From the cell containing the given text, extract its center point as [X, Y] coordinate. 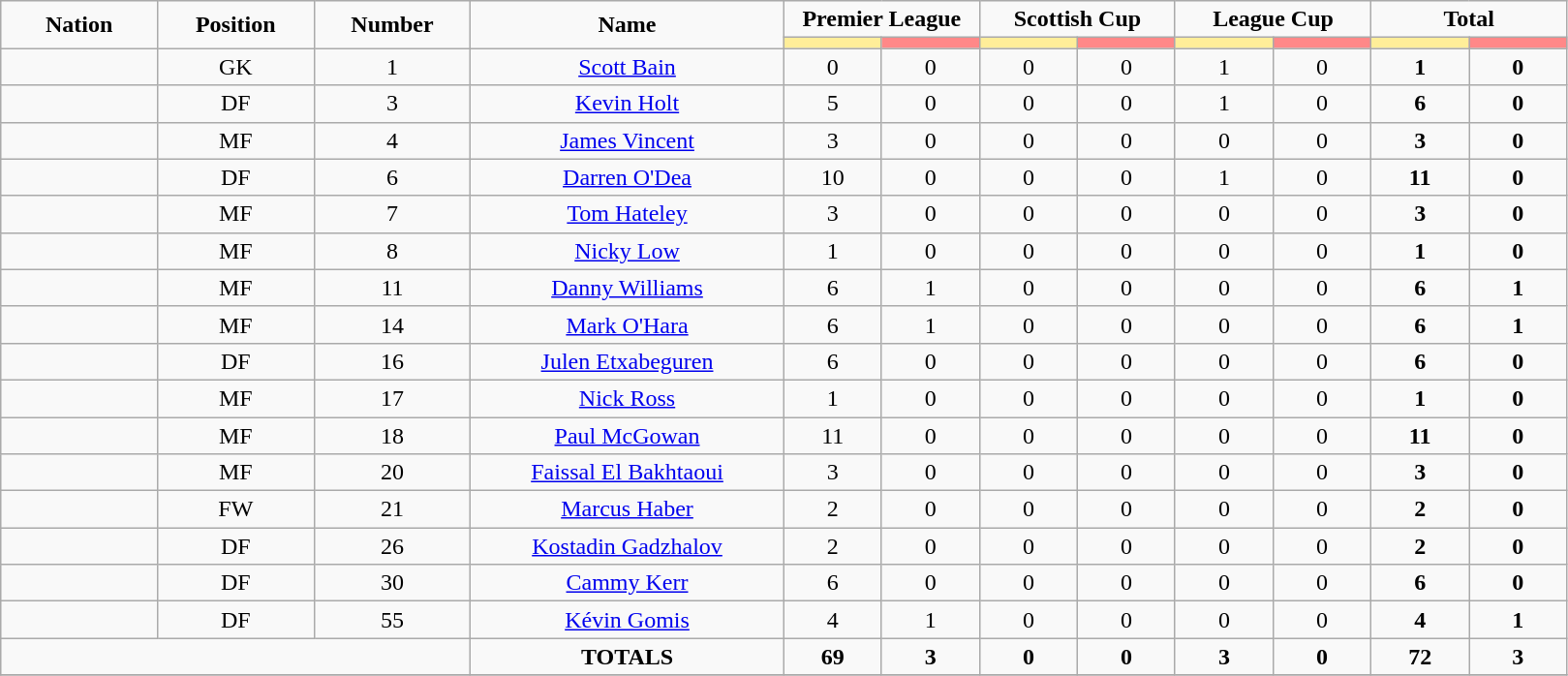
James Vincent [628, 140]
Scott Bain [628, 67]
Kevin Holt [628, 104]
Mark O'Hara [628, 324]
14 [392, 324]
Position [235, 25]
69 [833, 657]
Tom Hateley [628, 214]
Paul McGowan [628, 435]
Faissal El Bakhtaoui [628, 473]
18 [392, 435]
17 [392, 398]
5 [833, 104]
Nick Ross [628, 398]
21 [392, 509]
Nation [79, 25]
Kévin Gomis [628, 620]
Premier League [881, 19]
30 [392, 583]
26 [392, 546]
20 [392, 473]
Darren O'Dea [628, 177]
Kostadin Gadzhalov [628, 546]
League Cup [1273, 19]
16 [392, 361]
FW [235, 509]
Julen Etxabeguren [628, 361]
8 [392, 251]
TOTALS [628, 657]
Name [628, 25]
Danny Williams [628, 288]
Cammy Kerr [628, 583]
10 [833, 177]
Scottish Cup [1077, 19]
Total [1469, 19]
Marcus Haber [628, 509]
7 [392, 214]
Nicky Low [628, 251]
Number [392, 25]
55 [392, 620]
GK [235, 67]
72 [1420, 657]
